Detect which cell encompasses the target text, then output its (X, Y) center coordinate. 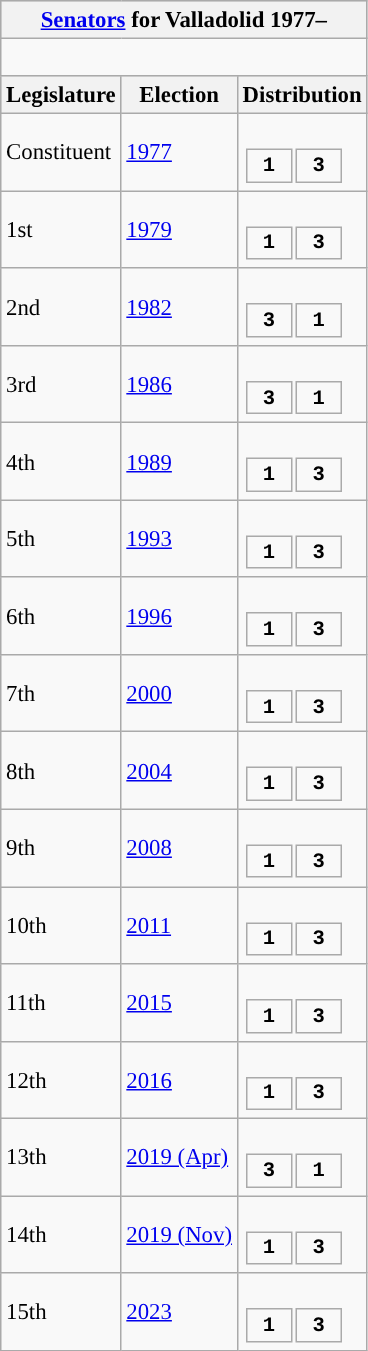
2011 (179, 926)
2019 (Apr) (179, 1158)
9th (61, 848)
8th (61, 770)
2016 (179, 1080)
2023 (179, 1312)
11th (61, 1002)
1979 (179, 230)
7th (61, 694)
15th (61, 1312)
Distribution (302, 95)
12th (61, 1080)
1993 (179, 538)
13th (61, 1158)
6th (61, 616)
2nd (61, 306)
2008 (179, 848)
2004 (179, 770)
4th (61, 462)
1st (61, 230)
14th (61, 1234)
Legislature (61, 95)
10th (61, 926)
2019 (Nov) (179, 1234)
Election (179, 95)
1989 (179, 462)
1982 (179, 306)
1977 (179, 152)
1986 (179, 384)
1996 (179, 616)
3rd (61, 384)
2000 (179, 694)
Constituent (61, 152)
2015 (179, 1002)
5th (61, 538)
Senators for Valladolid 1977– (184, 20)
